Detect which cell encompasses the target text, then output its [X, Y] center coordinate. 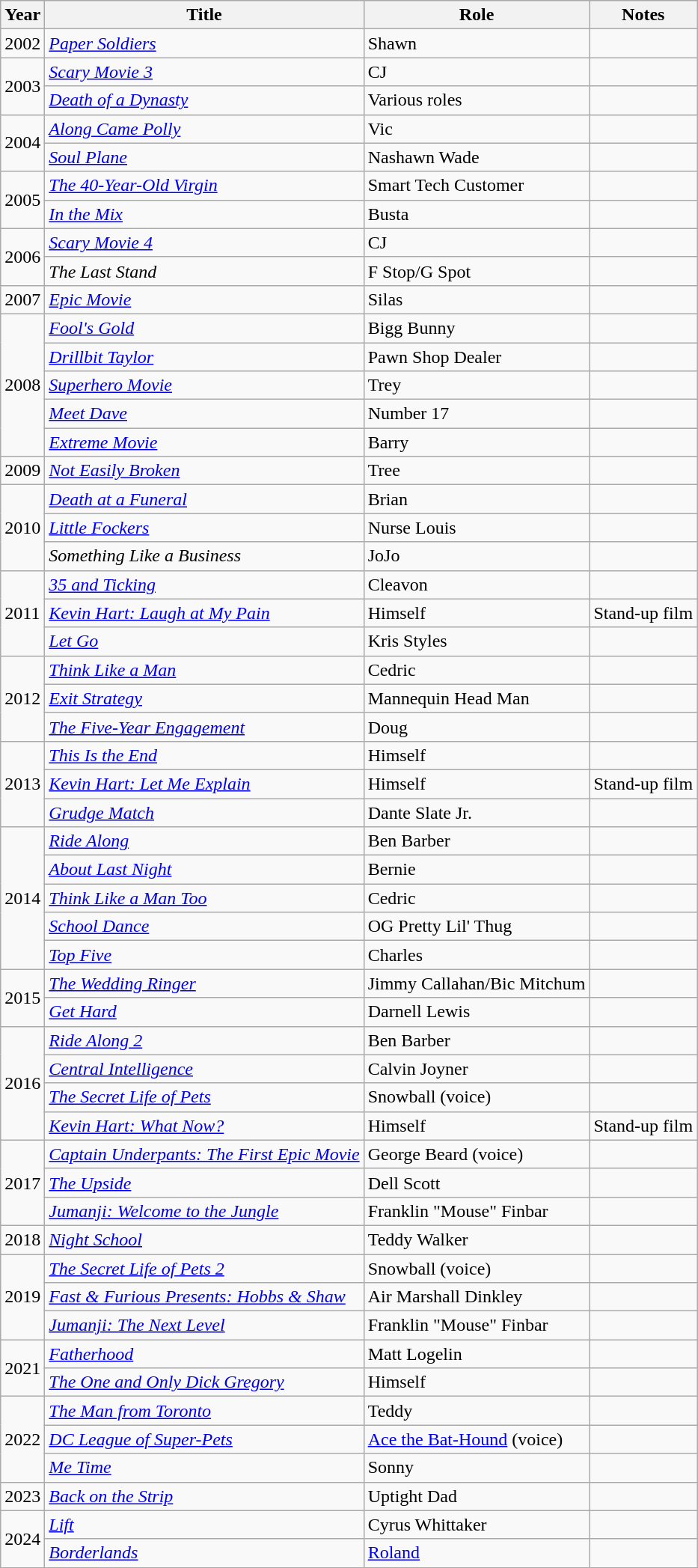
2013 [22, 784]
Title [204, 15]
Epic Movie [204, 299]
2008 [22, 385]
Night School [204, 1239]
The 40-Year-Old Virgin [204, 186]
2019 [22, 1297]
2023 [22, 1496]
Little Fockers [204, 528]
Exit Strategy [204, 698]
Shawn [477, 43]
35 and Ticking [204, 585]
Not Easily Broken [204, 471]
Think Like a Man [204, 670]
Kevin Hart: Let Me Explain [204, 784]
Death of a Dynasty [204, 100]
2005 [22, 200]
Barry [477, 442]
Year [22, 15]
Top Five [204, 955]
Fatherhood [204, 1354]
Teddy [477, 1411]
Air Marshall Dinkley [477, 1297]
Think Like a Man Too [204, 898]
Ace the Bat-Hound (voice) [477, 1439]
Roland [477, 1553]
Ride Along 2 [204, 1040]
The Secret Life of Pets [204, 1097]
Ride Along [204, 841]
Kris Styles [477, 641]
2003 [22, 86]
Teddy Walker [477, 1239]
Soul Plane [204, 157]
Cleavon [477, 585]
Drillbit Taylor [204, 357]
Something Like a Business [204, 556]
Role [477, 15]
Bigg Bunny [477, 328]
About Last Night [204, 870]
Vic [477, 129]
2010 [22, 528]
Nashawn Wade [477, 157]
Jumanji: The Next Level [204, 1326]
2012 [22, 698]
Captain Underpants: The First Epic Movie [204, 1154]
Extreme Movie [204, 442]
OG Pretty Lil' Thug [477, 927]
Smart Tech Customer [477, 186]
Scary Movie 4 [204, 242]
Charles [477, 955]
2015 [22, 998]
Busta [477, 214]
Superhero Movie [204, 385]
School Dance [204, 927]
Central Intelligence [204, 1069]
The Man from Toronto [204, 1411]
Various roles [477, 100]
DC League of Super-Pets [204, 1439]
Nurse Louis [477, 528]
Paper Soldiers [204, 43]
Tree [477, 471]
George Beard (voice) [477, 1154]
Uptight Dad [477, 1496]
Meet Dave [204, 414]
Calvin Joyner [477, 1069]
2006 [22, 257]
Dante Slate Jr. [477, 812]
The Wedding Ringer [204, 983]
F Stop/G Spot [477, 271]
Jumanji: Welcome to the Jungle [204, 1211]
Kevin Hart: What Now? [204, 1126]
2017 [22, 1183]
2024 [22, 1539]
The One and Only Dick Gregory [204, 1382]
Kevin Hart: Laugh at My Pain [204, 613]
Along Came Polly [204, 129]
2004 [22, 143]
Get Hard [204, 1012]
2018 [22, 1239]
Grudge Match [204, 812]
The Last Stand [204, 271]
Silas [477, 299]
2009 [22, 471]
Trey [477, 385]
Number 17 [477, 414]
Death at a Funeral [204, 499]
Bernie [477, 870]
Fool's Gold [204, 328]
JoJo [477, 556]
Jimmy Callahan/Bic Mitchum [477, 983]
2002 [22, 43]
Mannequin Head Man [477, 698]
Back on the Strip [204, 1496]
2021 [22, 1368]
Scary Movie 3 [204, 72]
Darnell Lewis [477, 1012]
In the Mix [204, 214]
2022 [22, 1439]
Doug [477, 727]
2007 [22, 299]
Notes [643, 15]
2016 [22, 1083]
Matt Logelin [477, 1354]
Me Time [204, 1468]
Borderlands [204, 1553]
The Upside [204, 1183]
Lift [204, 1525]
Fast & Furious Presents: Hobbs & Shaw [204, 1297]
The Secret Life of Pets 2 [204, 1269]
This Is the End [204, 755]
Brian [477, 499]
2011 [22, 613]
Let Go [204, 641]
Dell Scott [477, 1183]
Cyrus Whittaker [477, 1525]
Sonny [477, 1468]
2014 [22, 898]
The Five-Year Engagement [204, 727]
Pawn Shop Dealer [477, 357]
